Provide the [x, y] coordinate of the cell's center where the given text is located.  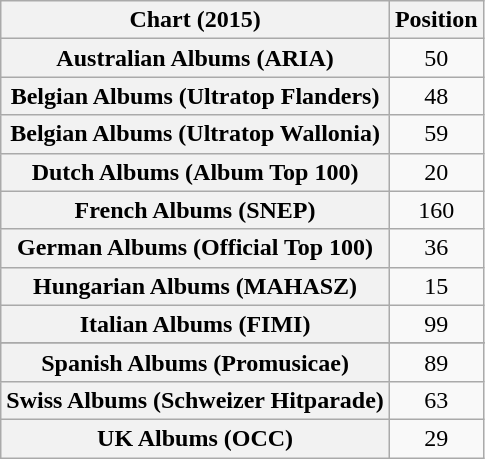
Position [436, 20]
89 [436, 362]
Belgian Albums (Ultratop Wallonia) [196, 134]
59 [436, 134]
20 [436, 172]
15 [436, 286]
French Albums (SNEP) [196, 210]
Spanish Albums (Promusicae) [196, 362]
German Albums (Official Top 100) [196, 248]
Hungarian Albums (MAHASZ) [196, 286]
160 [436, 210]
Australian Albums (ARIA) [196, 58]
63 [436, 400]
48 [436, 96]
99 [436, 324]
Italian Albums (FIMI) [196, 324]
Chart (2015) [196, 20]
36 [436, 248]
Dutch Albums (Album Top 100) [196, 172]
50 [436, 58]
UK Albums (OCC) [196, 438]
29 [436, 438]
Swiss Albums (Schweizer Hitparade) [196, 400]
Belgian Albums (Ultratop Flanders) [196, 96]
